Find where the given text appears and provide that cell's center as [x, y] coordinate. 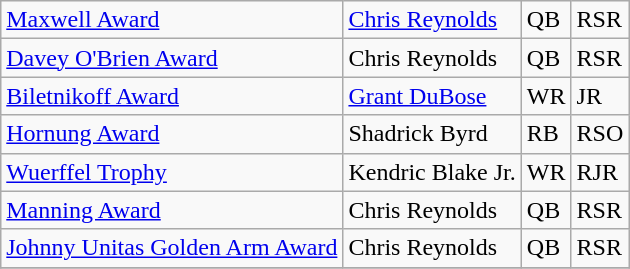
Davey O'Brien Award [172, 58]
Johnny Unitas Golden Arm Award [172, 248]
Maxwell Award [172, 20]
RB [546, 134]
Shadrick Byrd [432, 134]
JR [600, 96]
Kendric Blake Jr. [432, 172]
Wuerffel Trophy [172, 172]
RJR [600, 172]
Grant DuBose [432, 96]
RSO [600, 134]
Biletnikoff Award [172, 96]
Manning Award [172, 210]
Hornung Award [172, 134]
